Provide the (X, Y) coordinate of the cell's center where the given text is located.  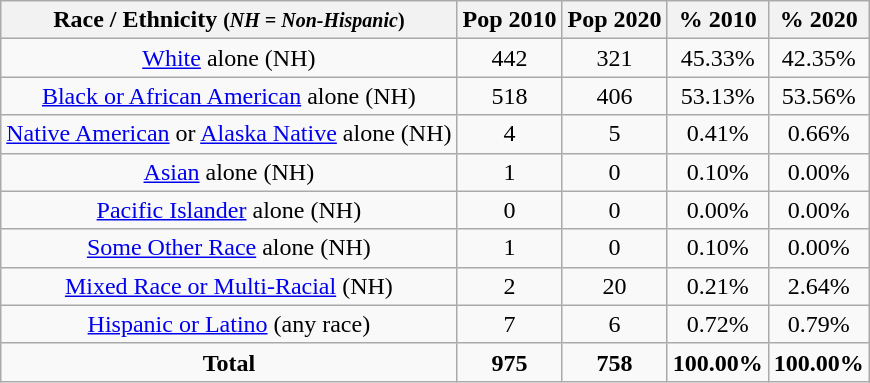
Pacific Islander alone (NH) (229, 210)
42.35% (818, 58)
7 (510, 324)
Race / Ethnicity (NH = Non-Hispanic) (229, 20)
4 (510, 134)
975 (510, 362)
53.13% (718, 96)
0.79% (818, 324)
321 (614, 58)
White alone (NH) (229, 58)
5 (614, 134)
758 (614, 362)
Mixed Race or Multi-Racial (NH) (229, 286)
45.33% (718, 58)
Asian alone (NH) (229, 172)
Some Other Race alone (NH) (229, 248)
Black or African American alone (NH) (229, 96)
Native American or Alaska Native alone (NH) (229, 134)
6 (614, 324)
% 2020 (818, 20)
Pop 2020 (614, 20)
442 (510, 58)
406 (614, 96)
Total (229, 362)
518 (510, 96)
20 (614, 286)
Hispanic or Latino (any race) (229, 324)
0.41% (718, 134)
0.66% (818, 134)
2 (510, 286)
0.21% (718, 286)
% 2010 (718, 20)
0.72% (718, 324)
53.56% (818, 96)
Pop 2010 (510, 20)
2.64% (818, 286)
